From the cell containing the given text, extract its center point as [X, Y] coordinate. 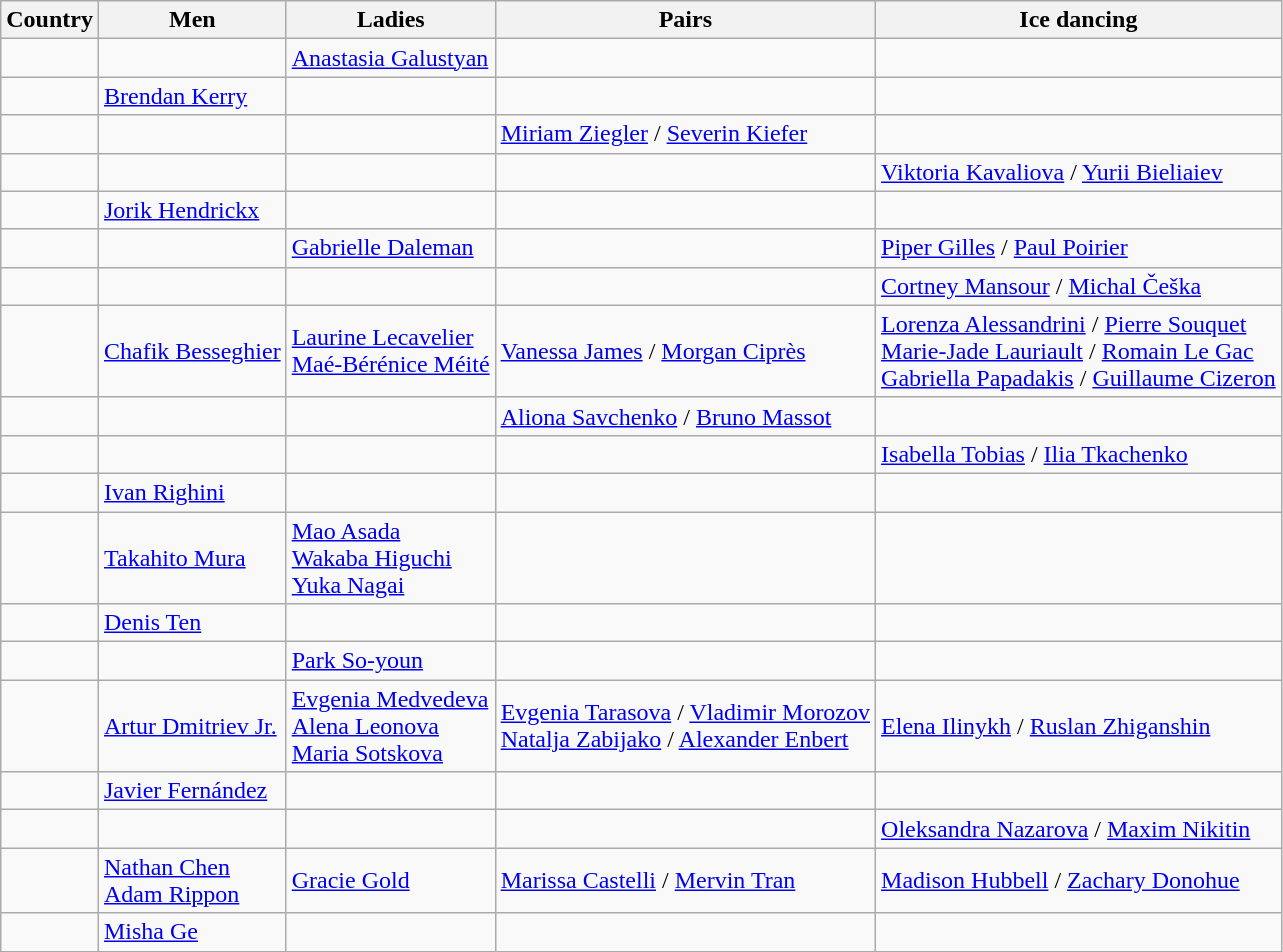
Denis Ten [192, 623]
Misha Ge [192, 932]
Aliona Savchenko / Bruno Massot [685, 416]
Javier Fernández [192, 791]
Anastasia Galustyan [390, 58]
Marissa Castelli / Mervin Tran [685, 880]
Ivan Righini [192, 492]
Gabrielle Daleman [390, 248]
Gracie Gold [390, 880]
Pairs [685, 20]
Viktoria Kavaliova / Yurii Bieliaiev [1079, 172]
Takahito Mura [192, 558]
Oleksandra Nazarova / Maxim Nikitin [1079, 829]
Madison Hubbell / Zachary Donohue [1079, 880]
Isabella Tobias / Ilia Tkachenko [1079, 454]
Men [192, 20]
Lorenza Alessandrini / Pierre Souquet Marie-Jade Lauriault / Romain Le Gac Gabriella Papadakis / Guillaume Cizeron [1079, 351]
Vanessa James / Morgan Ciprès [685, 351]
Park So-youn [390, 661]
Jorik Hendrickx [192, 210]
Miriam Ziegler / Severin Kiefer [685, 134]
Laurine Lecavelier Maé-Bérénice Méité [390, 351]
Piper Gilles / Paul Poirier [1079, 248]
Nathan Chen Adam Rippon [192, 880]
Ice dancing [1079, 20]
Chafik Besseghier [192, 351]
Evgenia Medvedeva Alena Leonova Maria Sotskova [390, 726]
Country [50, 20]
Elena Ilinykh / Ruslan Zhiganshin [1079, 726]
Evgenia Tarasova / Vladimir Morozov Natalja Zabijako / Alexander Enbert [685, 726]
Ladies [390, 20]
Brendan Kerry [192, 96]
Mao Asada Wakaba Higuchi Yuka Nagai [390, 558]
Cortney Mansour / Michal Češka [1079, 286]
Artur Dmitriev Jr. [192, 726]
